Pinpoint the cell where the given text exists, returning its (x, y) midpoint coordinate. 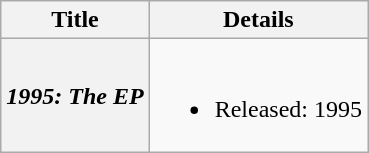
Title (75, 20)
Released: 1995 (258, 96)
1995: The EP (75, 96)
Details (258, 20)
